Extract the (x, y) coordinate from the center of the cell holding the provided text.  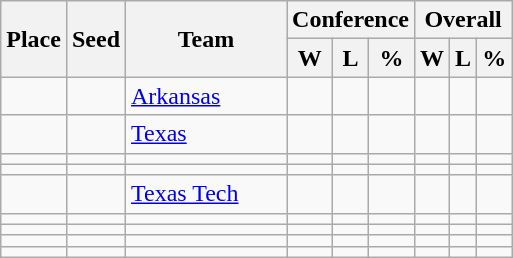
Texas (206, 134)
Place (34, 39)
Arkansas (206, 96)
Seed (96, 39)
Overall (462, 20)
Conference (351, 20)
Texas Tech (206, 194)
Team (206, 39)
